Provide the [X, Y] coordinate of the cell's center where the given text is located.  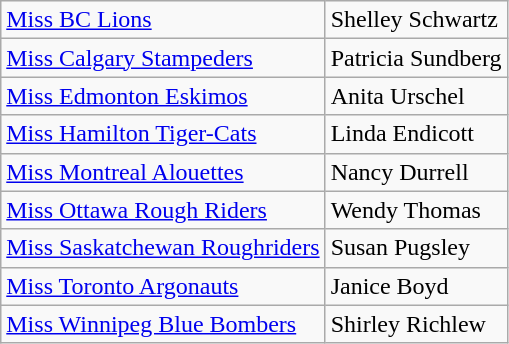
Patricia Sundberg [416, 58]
Miss Toronto Argonauts [163, 286]
Anita Urschel [416, 96]
Miss Edmonton Eskimos [163, 96]
Susan Pugsley [416, 248]
Miss Montreal Alouettes [163, 172]
Shelley Schwartz [416, 20]
Miss Calgary Stampeders [163, 58]
Miss Ottawa Rough Riders [163, 210]
Miss Winnipeg Blue Bombers [163, 324]
Miss BC Lions [163, 20]
Shirley Richlew [416, 324]
Nancy Durrell [416, 172]
Linda Endicott [416, 134]
Miss Hamilton Tiger-Cats [163, 134]
Wendy Thomas [416, 210]
Miss Saskatchewan Roughriders [163, 248]
Janice Boyd [416, 286]
